Capture the cell that displays the provided text and extract its (X, Y) central coordinate. 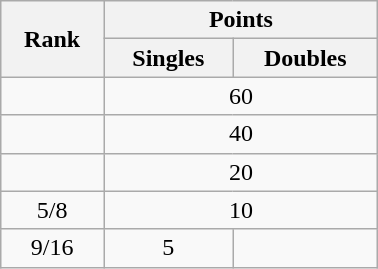
5 (168, 248)
60 (241, 96)
20 (241, 172)
Singles (168, 58)
10 (241, 210)
Points (241, 20)
Rank (52, 39)
9/16 (52, 248)
Doubles (306, 58)
40 (241, 134)
5/8 (52, 210)
